Pinpoint the cell where the given text exists, returning its [x, y] midpoint coordinate. 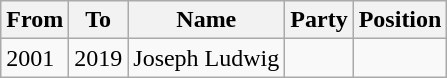
To [98, 20]
From [35, 20]
Position [400, 20]
Party [319, 20]
Joseph Ludwig [206, 58]
Name [206, 20]
2019 [98, 58]
2001 [35, 58]
